Determine the [x, y] coordinate at the center of the cell enclosing the given text.  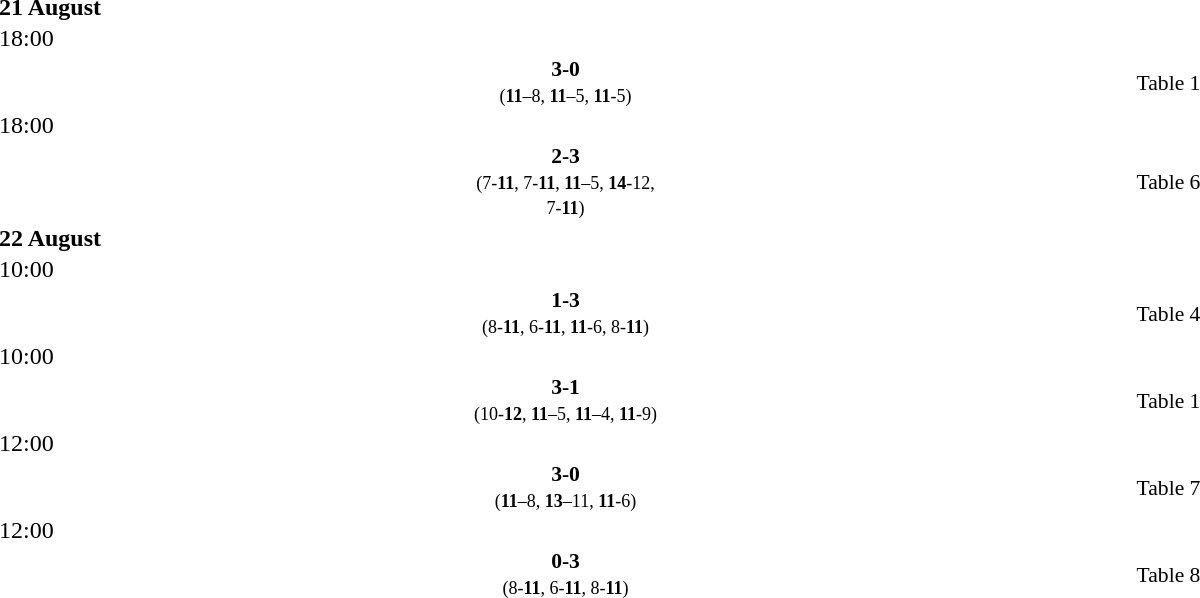
1-3 (8-11, 6-11, 11-6, 8-11) [566, 313]
2-3 (7-11, 7-11, 11–5, 14-12, 7-11) [566, 182]
3-0 (11–8, 13–11, 11-6) [566, 487]
3-1 (10-12, 11–5, 11–4, 11-9) [566, 400]
3-0 (11–8, 11–5, 11-5) [566, 82]
